Output the [X, Y] coordinate of the center of the cell containing the given text.  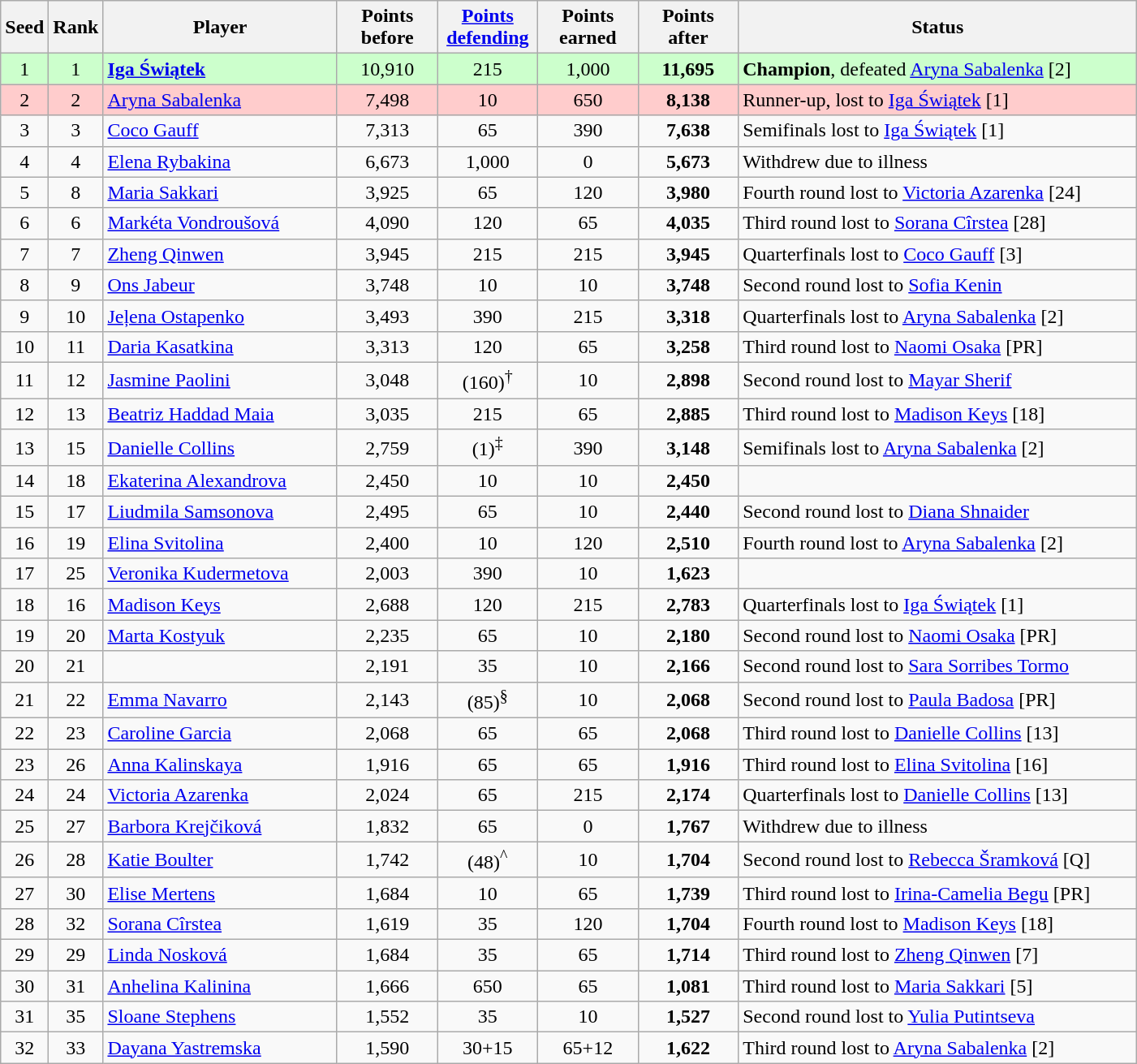
Fourth round lost to Victoria Azarenka [24] [938, 192]
Beatriz Haddad Maia [221, 414]
(85)§ [488, 700]
Emma Navarro [221, 700]
1,714 [688, 955]
Elena Rybakina [221, 162]
Sloane Stephens [221, 1017]
Third round lost to Madison Keys [18] [938, 414]
Quarterfinals lost to Danielle Collins [13] [938, 795]
Second round lost to Sofia Kenin [938, 285]
Ekaterina Alexandrova [221, 481]
Second round lost to Naomi Osaka [PR] [938, 635]
Runner-up, lost to Iga Świątek [1] [938, 100]
1,623 [688, 574]
Madison Keys [221, 605]
2,400 [387, 543]
Zheng Qinwen [221, 254]
2,495 [387, 512]
30+15 [488, 1048]
1,739 [688, 893]
Seed [24, 28]
1,552 [387, 1017]
Barbora Krejčiková [221, 826]
7,498 [387, 100]
2,180 [688, 635]
Daria Kasatkina [221, 347]
Third round lost to Zheng Qinwen [7] [938, 955]
Danielle Collins [221, 448]
1,832 [387, 826]
10,910 [387, 69]
Quarterfinals lost to Aryna Sabalenka [2] [938, 316]
Jeļena Ostapenko [221, 316]
Jasmine Paolini [221, 380]
Third round lost to Sorana Cîrstea [28] [938, 223]
Second round lost to Sara Sorribes Tormo [938, 666]
1,081 [688, 986]
3,318 [688, 316]
(1)‡ [488, 448]
1,622 [688, 1048]
2,235 [387, 635]
Veronika Kudermetova [221, 574]
Champion, defeated Aryna Sabalenka [2] [938, 69]
Semifinals lost to Iga Świątek [1] [938, 131]
1,527 [688, 1017]
Points earned [588, 28]
Rank [76, 28]
Ons Jabeur [221, 285]
Fourth round lost to Aryna Sabalenka [2] [938, 543]
2,783 [688, 605]
Elina Svitolina [221, 543]
2,759 [387, 448]
5 [24, 192]
3,258 [688, 347]
1,742 [387, 860]
3,148 [688, 448]
Iga Świątek [221, 69]
Quarterfinals lost to Iga Świątek [1] [938, 605]
Maria Sakkari [221, 192]
Points before [387, 28]
3,035 [387, 414]
Status [938, 28]
Markéta Vondroušová [221, 223]
Second round lost to Mayar Sherif [938, 380]
2,143 [387, 700]
4,090 [387, 223]
8,138 [688, 100]
1,590 [387, 1048]
Quarterfinals lost to Coco Gauff [3] [938, 254]
Caroline Garcia [221, 734]
Anna Kalinskaya [221, 765]
Third round lost to Maria Sakkari [5] [938, 986]
Aryna Sabalenka [221, 100]
Third round lost to Danielle Collins [13] [938, 734]
2,174 [688, 795]
5,673 [688, 162]
Anhelina Kalinina [221, 986]
Victoria Azarenka [221, 795]
(160)† [488, 380]
Third round lost to Irina-Camelia Begu [PR] [938, 893]
Second round lost to Diana Shnaider [938, 512]
Semifinals lost to Aryna Sabalenka [2] [938, 448]
4,035 [688, 223]
Dayana Yastremska [221, 1048]
3,313 [387, 347]
2,166 [688, 666]
Coco Gauff [221, 131]
3,980 [688, 192]
Points after [688, 28]
Linda Nosková [221, 955]
11,695 [688, 69]
6,673 [387, 162]
Marta Kostyuk [221, 635]
65+12 [588, 1048]
Third round lost to Aryna Sabalenka [2] [938, 1048]
3,048 [387, 380]
2,898 [688, 380]
14 [24, 481]
Player [221, 28]
2,024 [387, 795]
Elise Mertens [221, 893]
2,003 [387, 574]
7,313 [387, 131]
(48)^ [488, 860]
2,510 [688, 543]
Katie Boulter [221, 860]
1,767 [688, 826]
Third round lost to Naomi Osaka [PR] [938, 347]
1,666 [387, 986]
Third round lost to Elina Svitolina [16] [938, 765]
2,885 [688, 414]
Second round lost to Rebecca Šramková [Q] [938, 860]
33 [76, 1048]
Fourth round lost to Madison Keys [18] [938, 924]
2,191 [387, 666]
Second round lost to Paula Badosa [PR] [938, 700]
2,688 [387, 605]
2,440 [688, 512]
7,638 [688, 131]
Liudmila Samsonova [221, 512]
3,925 [387, 192]
Second round lost to Yulia Putintseva [938, 1017]
1,619 [387, 924]
Points defending [488, 28]
3,493 [387, 316]
Sorana Cîrstea [221, 924]
